Return the (X, Y) coordinate for the center point of the cell that contains the specified text.  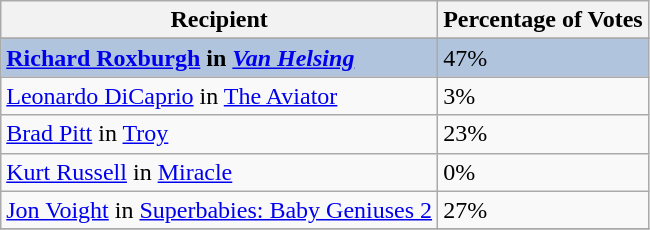
Leonardo DiCaprio in The Aviator (220, 96)
Recipient (220, 20)
Jon Voight in Superbabies: Baby Geniuses 2 (220, 210)
47% (544, 58)
Brad Pitt in Troy (220, 134)
0% (544, 172)
27% (544, 210)
3% (544, 96)
Richard Roxburgh in Van Helsing (220, 58)
Percentage of Votes (544, 20)
23% (544, 134)
Kurt Russell in Miracle (220, 172)
